Return the [x, y] coordinate for the center point of the cell that contains the specified text.  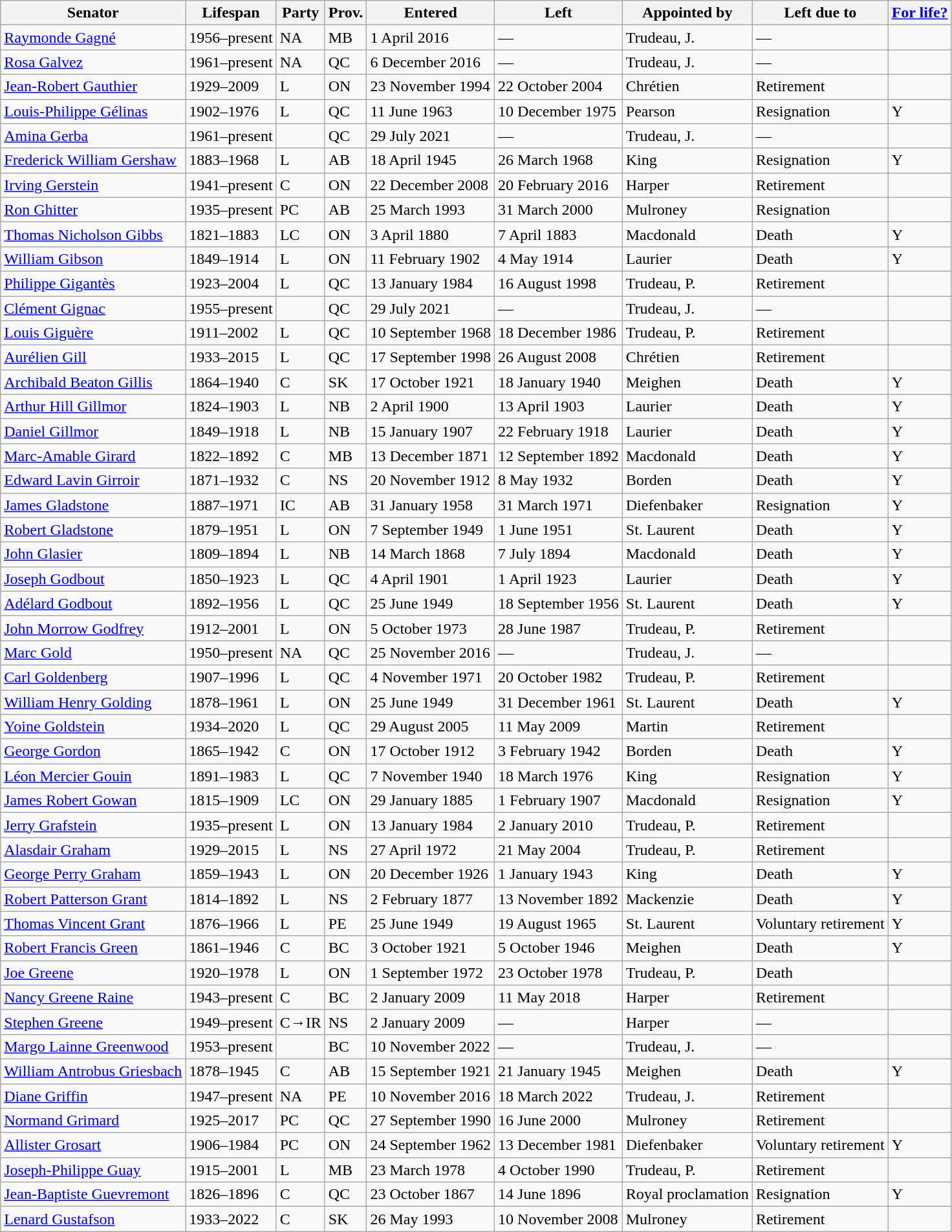
15 January 1907 [431, 431]
Alasdair Graham [93, 850]
C→IR [300, 1022]
23 October 1867 [431, 1194]
1955–present [231, 308]
Joe Greene [93, 973]
8 May 1932 [559, 481]
22 February 1918 [559, 431]
26 May 1993 [431, 1219]
16 June 2000 [559, 1121]
John Glasier [93, 554]
Daniel Gillmor [93, 431]
1822–1892 [231, 456]
3 February 1942 [559, 751]
Thomas Nicholson Gibbs [93, 234]
22 December 2008 [431, 185]
William Gibson [93, 259]
1809–1894 [231, 554]
1849–1914 [231, 259]
1915–2001 [231, 1170]
7 September 1949 [431, 530]
Rosa Galvez [93, 62]
Lenard Gustafson [93, 1219]
Left due to [820, 13]
25 November 2016 [431, 653]
6 December 2016 [431, 62]
20 November 1912 [431, 481]
Léon Mercier Gouin [93, 776]
11 May 2018 [559, 997]
1891–1983 [231, 776]
27 September 1990 [431, 1121]
26 March 1968 [559, 160]
Amina Gerba [93, 136]
Left [559, 13]
16 August 1998 [559, 283]
For life? [920, 13]
14 June 1896 [559, 1194]
23 November 1994 [431, 87]
Arthur Hill Gillmor [93, 407]
1879–1951 [231, 530]
4 October 1990 [559, 1170]
Pearson [687, 111]
1 April 1923 [559, 579]
1933–2022 [231, 1219]
1943–present [231, 997]
13 November 1892 [559, 899]
James Robert Gowan [93, 801]
Nancy Greene Raine [93, 997]
1 April 2016 [431, 38]
31 December 1961 [559, 702]
Robert Gladstone [93, 530]
11 February 1902 [431, 259]
4 May 1914 [559, 259]
Philippe Gigantès [93, 283]
17 September 1998 [431, 358]
19 August 1965 [559, 924]
Normand Grimard [93, 1121]
IC [300, 505]
James Gladstone [93, 505]
1 June 1951 [559, 530]
2 February 1877 [431, 899]
Joseph Godbout [93, 579]
1864–1940 [231, 382]
1929–2015 [231, 850]
1887–1971 [231, 505]
Royal proclamation [687, 1194]
Aurélien Gill [93, 358]
Lifespan [231, 13]
21 May 2004 [559, 850]
14 March 1868 [431, 554]
1878–1945 [231, 1071]
5 October 1973 [431, 628]
1850–1923 [231, 579]
1956–present [231, 38]
29 January 1885 [431, 801]
11 June 1963 [431, 111]
1920–1978 [231, 973]
20 December 1926 [431, 874]
24 September 1962 [431, 1145]
3 October 1921 [431, 948]
1 September 1972 [431, 973]
21 January 1945 [559, 1071]
Prov. [345, 13]
1821–1883 [231, 234]
1949–present [231, 1022]
1892–1956 [231, 603]
13 December 1871 [431, 456]
1824–1903 [231, 407]
Archibald Beaton Gillis [93, 382]
1906–1984 [231, 1145]
1941–present [231, 185]
2 April 1900 [431, 407]
1953–present [231, 1046]
Martin [687, 727]
22 October 2004 [559, 87]
1815–1909 [231, 801]
10 November 2016 [431, 1096]
13 December 1981 [559, 1145]
1883–1968 [231, 160]
1925–2017 [231, 1121]
Raymonde Gagné [93, 38]
1861–1946 [231, 948]
10 November 2008 [559, 1219]
27 April 1972 [431, 850]
1826–1896 [231, 1194]
1 February 1907 [559, 801]
23 March 1978 [431, 1170]
Party [300, 13]
12 September 1892 [559, 456]
20 October 1982 [559, 677]
31 March 2000 [559, 210]
Stephen Greene [93, 1022]
Margo Lainne Greenwood [93, 1046]
1902–1976 [231, 111]
Joseph-Philippe Guay [93, 1170]
1923–2004 [231, 283]
Jean-Robert Gauthier [93, 87]
1912–2001 [231, 628]
Louis-Philippe Gélinas [93, 111]
1 January 1943 [559, 874]
1865–1942 [231, 751]
18 January 1940 [559, 382]
Robert Francis Green [93, 948]
Yoine Goldstein [93, 727]
4 April 1901 [431, 579]
10 November 2022 [431, 1046]
Thomas Vincent Grant [93, 924]
1878–1961 [231, 702]
Allister Grosart [93, 1145]
1876–1966 [231, 924]
7 November 1940 [431, 776]
Clément Gignac [93, 308]
1929–2009 [231, 87]
Robert Patterson Grant [93, 899]
10 September 1968 [431, 333]
4 November 1971 [431, 677]
17 October 1921 [431, 382]
10 December 1975 [559, 111]
Diane Griffin [93, 1096]
Carl Goldenberg [93, 677]
29 August 2005 [431, 727]
Louis Giguère [93, 333]
John Morrow Godfrey [93, 628]
Entered [431, 13]
15 September 1921 [431, 1071]
31 March 1971 [559, 505]
George Gordon [93, 751]
Ron Ghitter [93, 210]
William Henry Golding [93, 702]
Irving Gerstein [93, 185]
William Antrobus Griesbach [93, 1071]
Marc Gold [93, 653]
1871–1932 [231, 481]
1859–1943 [231, 874]
1911–2002 [231, 333]
31 January 1958 [431, 505]
1934–2020 [231, 727]
1933–2015 [231, 358]
20 February 2016 [559, 185]
18 December 1986 [559, 333]
1907–1996 [231, 677]
Jean-Baptiste Guevremont [93, 1194]
11 May 2009 [559, 727]
Frederick William Gershaw [93, 160]
3 April 1880 [431, 234]
5 October 1946 [559, 948]
George Perry Graham [93, 874]
18 March 2022 [559, 1096]
1814–1892 [231, 899]
28 June 1987 [559, 628]
Appointed by [687, 13]
26 August 2008 [559, 358]
23 October 1978 [559, 973]
17 October 1912 [431, 751]
18 March 1976 [559, 776]
Adélard Godbout [93, 603]
1947–present [231, 1096]
1849–1918 [231, 431]
Mackenzie [687, 899]
18 April 1945 [431, 160]
13 April 1903 [559, 407]
Edward Lavin Girroir [93, 481]
1950–present [231, 653]
Marc-Amable Girard [93, 456]
Jerry Grafstein [93, 825]
7 July 1894 [559, 554]
7 April 1883 [559, 234]
25 March 1993 [431, 210]
Senator [93, 13]
18 September 1956 [559, 603]
2 January 2010 [559, 825]
